From the cell containing the given text, extract its center point as (x, y) coordinate. 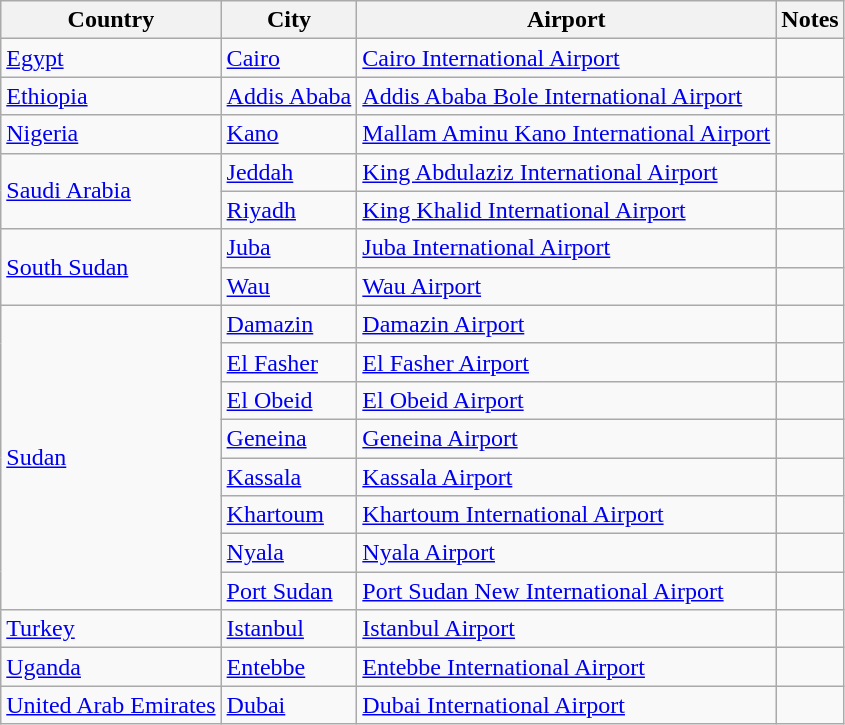
El Fasher (289, 362)
Geneina Airport (566, 438)
Wau (289, 286)
Damazin Airport (566, 324)
Turkey (111, 629)
Riyadh (289, 210)
Entebbe International Airport (566, 667)
Khartoum (289, 515)
Cairo International Airport (566, 58)
El Obeid (289, 400)
Damazin (289, 324)
Juba International Airport (566, 248)
Addis Ababa (289, 96)
Saudi Arabia (111, 191)
Kassala (289, 477)
Kano (289, 134)
Dubai International Airport (566, 705)
Dubai (289, 705)
Nigeria (111, 134)
Juba (289, 248)
Sudan (111, 457)
Uganda (111, 667)
Nyala (289, 553)
Kassala Airport (566, 477)
Istanbul (289, 629)
Ethiopia (111, 96)
El Obeid Airport (566, 400)
Egypt (111, 58)
Port Sudan (289, 591)
Port Sudan New International Airport (566, 591)
King Abdulaziz International Airport (566, 172)
Nyala Airport (566, 553)
King Khalid International Airport (566, 210)
Addis Ababa Bole International Airport (566, 96)
Entebbe (289, 667)
Geneina (289, 438)
United Arab Emirates (111, 705)
Country (111, 20)
Cairo (289, 58)
City (289, 20)
El Fasher Airport (566, 362)
Mallam Aminu Kano International Airport (566, 134)
Istanbul Airport (566, 629)
South Sudan (111, 267)
Airport (566, 20)
Wau Airport (566, 286)
Khartoum International Airport (566, 515)
Notes (810, 20)
Jeddah (289, 172)
